Locate the cell with the specified text and output its [x, y] center coordinate. 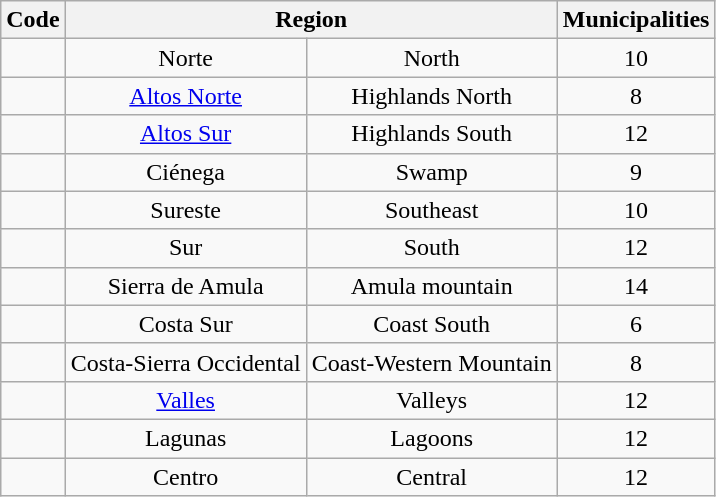
Swamp [432, 172]
Sur [186, 248]
Costa Sur [186, 324]
Altos Sur [186, 134]
6 [636, 324]
Highlands South [432, 134]
Valleys [432, 400]
Code [33, 20]
Ciénega [186, 172]
14 [636, 286]
Altos Norte [186, 96]
9 [636, 172]
Highlands North [432, 96]
Valles [186, 400]
Coast-Western Mountain [432, 362]
Norte [186, 58]
Sureste [186, 210]
Southeast [432, 210]
Centro [186, 477]
Central [432, 477]
Sierra de Amula [186, 286]
Municipalities [636, 20]
Lagoons [432, 438]
South [432, 248]
North [432, 58]
Coast South [432, 324]
Lagunas [186, 438]
Region [311, 20]
Costa-Sierra Occidental [186, 362]
Amula mountain [432, 286]
